Return the (x, y) coordinate for the center point of the cell that contains the specified text.  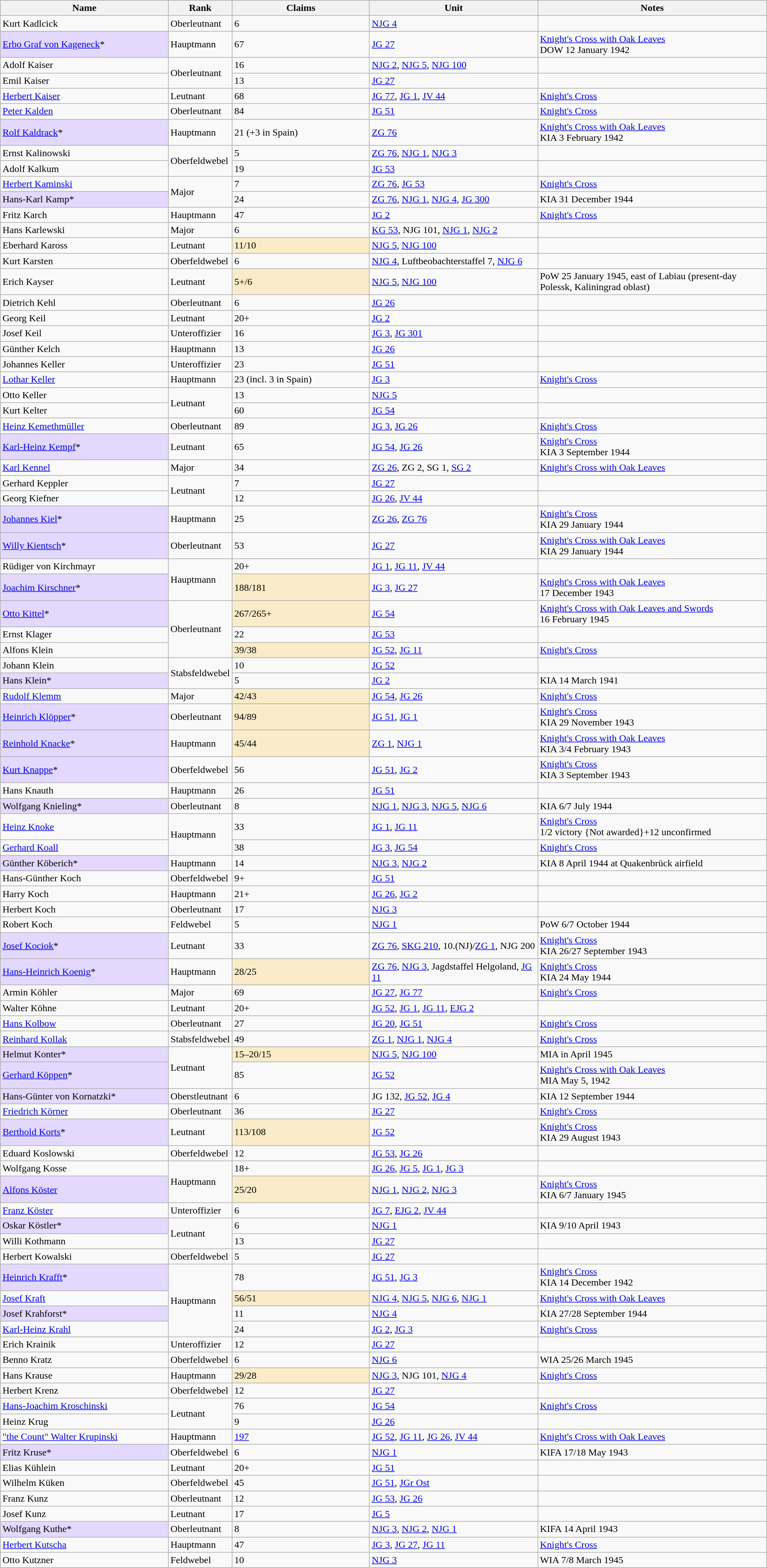
ZG 1, NJG 1 (453, 743)
Otto Kutzner (84, 1560)
Knight's CrossKIA 29 November 1943 (652, 717)
Knight's Cross with Oak Leaves17 December 1943 (652, 588)
Walter Köhne (84, 1008)
Armin Köhler (84, 993)
Josef Keil (84, 333)
Herbert Kowalski (84, 1256)
85 (301, 1075)
Hans Knauth (84, 790)
Herbert Koch (84, 909)
JG 132, JG 52, JG 4 (453, 1096)
NJG 3, NJG 101, NJG 4 (453, 1375)
Claims (301, 8)
56/51 (301, 1298)
Willi Kothmann (84, 1241)
69 (301, 993)
Friedrich Körner (84, 1112)
NJG 2, NJG 5, NJG 100 (453, 65)
JG 27, JG 77 (453, 993)
23 (301, 364)
JG 52, JG 11, JG 26, JV 44 (453, 1437)
Georg Keil (84, 318)
Georg Kiefner (84, 499)
NJG 1, NJG 2, NJG 3 (453, 1190)
18+ (301, 1169)
Knight's CrossKIA 29 January 1944 (652, 520)
Knight's CrossKIA 26/27 September 1943 (652, 945)
Robert Koch (84, 925)
Herbert Kaiser (84, 96)
Kurt Karsten (84, 261)
36 (301, 1112)
89 (301, 426)
Knight's Cross with Oak LeavesMIA May 5, 1942 (652, 1075)
Heinrich Klöpper* (84, 717)
60 (301, 410)
JG 51, JG 3 (453, 1277)
MIA in April 1945 (652, 1054)
Wolfgang Kosse (84, 1169)
JG 26, JV 44 (453, 499)
11 (301, 1313)
Hans-Joachim Kroschinski (84, 1406)
Dietrich Kehl (84, 303)
19 (301, 168)
Johann Klein (84, 665)
NJG 1, NJG 3, NJG 5, NJG 6 (453, 806)
14 (301, 863)
WIA 25/26 March 1945 (652, 1360)
WIA 7/8 March 1945 (652, 1560)
JG 51, JG 1 (453, 717)
JG 3, JG 26 (453, 426)
Josef Kociok* (84, 945)
Herbert Krenz (84, 1391)
KIFA 17/18 May 1943 (652, 1452)
21+ (301, 894)
Erich Krainik (84, 1344)
45/44 (301, 743)
Oberstleutnant (200, 1096)
KIA 9/10 April 1943 (652, 1226)
78 (301, 1277)
67 (301, 45)
Hans Kolbow (84, 1023)
JG 3 (453, 380)
25 (301, 520)
Karl Kennel (84, 467)
Rüdiger von Kirchmayr (84, 567)
Elias Kühlein (84, 1468)
Knight's CrossKIA 6/7 January 1945 (652, 1190)
Heinz Kemethmüller (84, 426)
JG 5 (453, 1514)
ZG 76 (453, 132)
JG 3, JG 54 (453, 848)
Heinz Knoke (84, 827)
Rank (200, 8)
Hans-Karl Kamp* (84, 199)
JG 2, JG 3 (453, 1329)
Fritz Karch (84, 215)
"the Count" Walter Krupinski (84, 1437)
KG 53, NJG 101, NJG 1, NJG 2 (453, 230)
JG 77, JG 1, JV 44 (453, 96)
Knight's Cross with Oak LeavesDOW 12 January 1942 (652, 45)
Reinhold Knacke* (84, 743)
56 (301, 770)
Franz Köster (84, 1210)
JG 52, JG 1, JG 11, EJG 2 (453, 1008)
Eduard Koslowski (84, 1153)
Eberhard Kaross (84, 246)
Karl-Heinz Kempf* (84, 447)
Reinhard Kollak (84, 1039)
Knight's CrossKIA 3 September 1944 (652, 447)
Josef Kunz (84, 1514)
Wilhelm Küken (84, 1483)
Günther Kelch (84, 349)
JG 7, EJG 2, JV 44 (453, 1210)
Harry Koch (84, 894)
Kurt Knappe* (84, 770)
Otto Keller (84, 395)
Knight's Cross with Oak LeavesKIA 3 February 1942 (652, 132)
Lothar Keller (84, 380)
Name (84, 8)
ZG 76, NJG 1, NJG 4, JG 300 (453, 199)
PoW 25 January 1945, east of Labiau (present-day Polessk, Kaliningrad oblast) (652, 282)
Gerhard Köppen* (84, 1075)
Johannes Kiel* (84, 520)
49 (301, 1039)
ZG 26, ZG 2, SG 1, SG 2 (453, 467)
Hans Karlewski (84, 230)
Heinz Krug (84, 1422)
ZG 76, NJG 1, NJG 3 (453, 153)
34 (301, 467)
JG 3, JG 301 (453, 333)
113/108 (301, 1132)
Unit (453, 8)
11/10 (301, 246)
ZG 76, SKG 210, 10.(NJ)/ZG 1, NJG 200 (453, 945)
KIA 31 December 1944 (652, 199)
Knight's Cross1/2 victory {Not awarded}+12 unconfirmed (652, 827)
ZG 76, JG 53 (453, 184)
53 (301, 545)
Josef Kraft (84, 1298)
Franz Kunz (84, 1498)
JG 20, JG 51 (453, 1023)
NJG 3, NJG 2 (453, 863)
Hans Krause (84, 1375)
Karl-Heinz Krahl (84, 1329)
94/89 (301, 717)
JG 51, JG 2 (453, 770)
Adolf Kalkum (84, 168)
Knight's CrossKIA 14 December 1942 (652, 1277)
Fritz Kruse* (84, 1452)
Kurt Kelter (84, 410)
76 (301, 1406)
Rolf Kaldrack* (84, 132)
Willy Kientsch* (84, 545)
KIFA 14 April 1943 (652, 1529)
45 (301, 1483)
Otto Kittel* (84, 613)
Hans Klein* (84, 681)
25/20 (301, 1190)
Ernst Kalinowski (84, 153)
Berthold Korts* (84, 1132)
Hans-Günther Koch (84, 878)
27 (301, 1023)
KIA 14 March 1941 (652, 681)
Alfons Köster (84, 1190)
21 (+3 in Spain) (301, 132)
Knight's CrossKIA 3 September 1943 (652, 770)
Notes (652, 8)
ZG 1, NJG 1, NJG 4 (453, 1039)
29/28 (301, 1375)
Knight's CrossKIA 24 May 1944 (652, 972)
Knight's CrossKIA 29 August 1943 (652, 1132)
23 (incl. 3 in Spain) (301, 380)
JG 1, JG 11, JV 44 (453, 567)
JG 26, JG 2 (453, 894)
NJG 5 (453, 395)
Herbert Kaminski (84, 184)
Gerhard Koall (84, 848)
ZG 26, ZG 76 (453, 520)
Benno Kratz (84, 1360)
JG 3, JG 27 (453, 588)
Hans-Heinrich Koenig* (84, 972)
Herbert Kutscha (84, 1545)
ZG 76, NJG 3, Jagdstaffel Helgoland, JG 11 (453, 972)
Emil Kaiser (84, 81)
KIA 8 April 1944 at Quakenbrück airfield (652, 863)
Gerhard Keppler (84, 483)
JG 51, JGr Ost (453, 1483)
Erich Kayser (84, 282)
Günther Köberich* (84, 863)
68 (301, 96)
Peter Kalden (84, 111)
NJG 4, NJG 5, NJG 6, NJG 1 (453, 1298)
Wolfgang Kuthe* (84, 1529)
9+ (301, 878)
Helmut Konter* (84, 1054)
42/43 (301, 696)
267/265+ (301, 613)
PoW 6/7 October 1944 (652, 925)
9 (301, 1422)
188/181 (301, 588)
15–20/15 (301, 1054)
Ernst Klager (84, 634)
NJG 6 (453, 1360)
Knight's Cross with Oak LeavesKIA 29 January 1944 (652, 545)
5+/6 (301, 282)
Kurt Kadlcick (84, 23)
26 (301, 790)
22 (301, 634)
Adolf Kaiser (84, 65)
JG 52, JG 11 (453, 650)
KIA 12 September 1944 (652, 1096)
NJG 3, NJG 2, NJG 1 (453, 1529)
Johannes Keller (84, 364)
KIA 27/28 September 1944 (652, 1313)
Erbo Graf von Kageneck* (84, 45)
NJG 4, Luftbeobachterstaffel 7, NJG 6 (453, 261)
Joachim Kirschner* (84, 588)
Alfons Klein (84, 650)
38 (301, 848)
JG 3, JG 27, JG 11 (453, 1545)
KIA 6/7 July 1944 (652, 806)
65 (301, 447)
Knight's Cross with Oak Leaves and Swords16 February 1945 (652, 613)
39/38 (301, 650)
84 (301, 111)
Knight's Cross with Oak LeavesKIA 3/4 February 1943 (652, 743)
28/25 (301, 972)
Wolfgang Knieling* (84, 806)
Heinrich Krafft* (84, 1277)
JG 26, JG 5, JG 1, JG 3 (453, 1169)
Rudolf Klemm (84, 696)
Josef Krahforst* (84, 1313)
JG 1, JG 11 (453, 827)
197 (301, 1437)
Hans-Günter von Kornatzki* (84, 1096)
Oskar Köstler* (84, 1226)
